Search for the cell housing the specified text and yield its (X, Y) center coordinate. 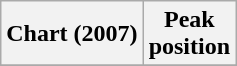
Peakposition (189, 34)
Chart (2007) (72, 34)
